Extract the (X, Y) coordinate from the center of the cell holding the provided text.  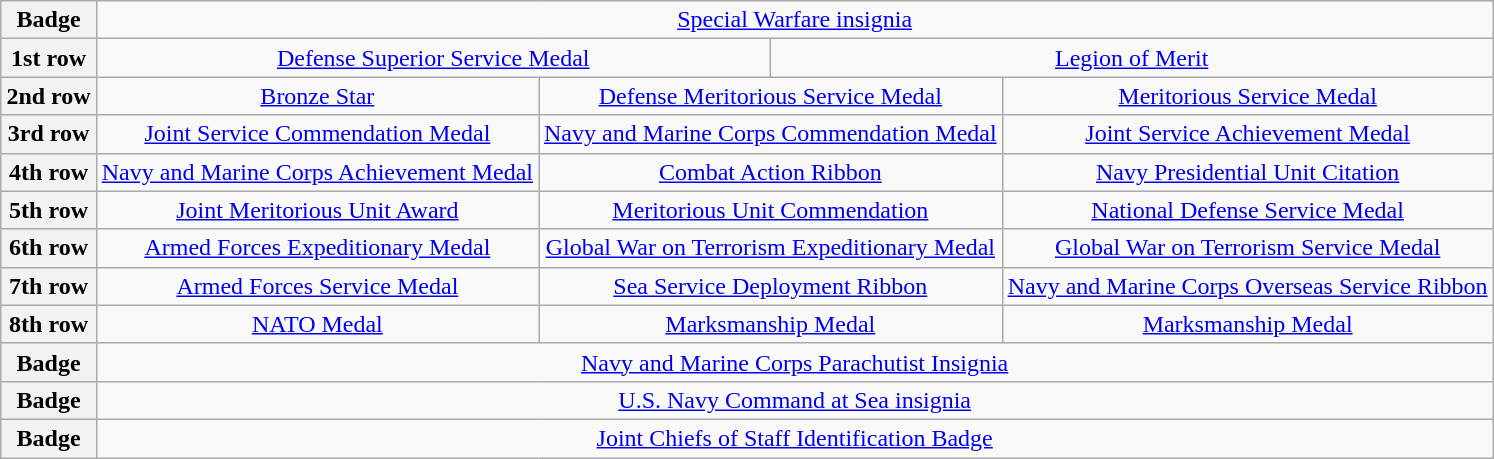
1st row (48, 58)
Navy Presidential Unit Citation (1248, 172)
Special Warfare insignia (794, 20)
3rd row (48, 134)
Joint Meritorious Unit Award (317, 210)
6th row (48, 248)
NATO Medal (317, 324)
Navy and Marine Corps Overseas Service Ribbon (1248, 286)
Meritorious Service Medal (1248, 96)
4th row (48, 172)
Navy and Marine Corps Parachutist Insignia (794, 362)
Joint Service Commendation Medal (317, 134)
National Defense Service Medal (1248, 210)
U.S. Navy Command at Sea insignia (794, 400)
Joint Chiefs of Staff Identification Badge (794, 438)
Bronze Star (317, 96)
Armed Forces Service Medal (317, 286)
5th row (48, 210)
Global War on Terrorism Expeditionary Medal (770, 248)
7th row (48, 286)
Meritorious Unit Commendation (770, 210)
Navy and Marine Corps Commendation Medal (770, 134)
Joint Service Achievement Medal (1248, 134)
Defense Meritorious Service Medal (770, 96)
8th row (48, 324)
Armed Forces Expeditionary Medal (317, 248)
Legion of Merit (1132, 58)
Sea Service Deployment Ribbon (770, 286)
Global War on Terrorism Service Medal (1248, 248)
Combat Action Ribbon (770, 172)
Defense Superior Service Medal (433, 58)
2nd row (48, 96)
Navy and Marine Corps Achievement Medal (317, 172)
